Detect which cell encompasses the target text, then output its (x, y) center coordinate. 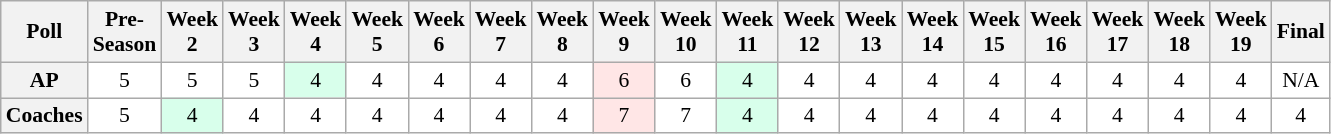
AP (44, 80)
Week13 (871, 32)
Week15 (994, 32)
Week16 (1056, 32)
Week18 (1179, 32)
Week17 (1118, 32)
Week2 (192, 32)
Week11 (748, 32)
Final (1301, 32)
Week14 (933, 32)
Week12 (809, 32)
Week6 (439, 32)
Week19 (1241, 32)
Pre-Season (125, 32)
Coaches (44, 116)
Week10 (686, 32)
Week5 (377, 32)
N/A (1301, 80)
Week3 (254, 32)
Poll (44, 32)
Week9 (624, 32)
Week8 (562, 32)
Week4 (316, 32)
Week7 (501, 32)
